Return [X, Y] of the center of cell containing provided text 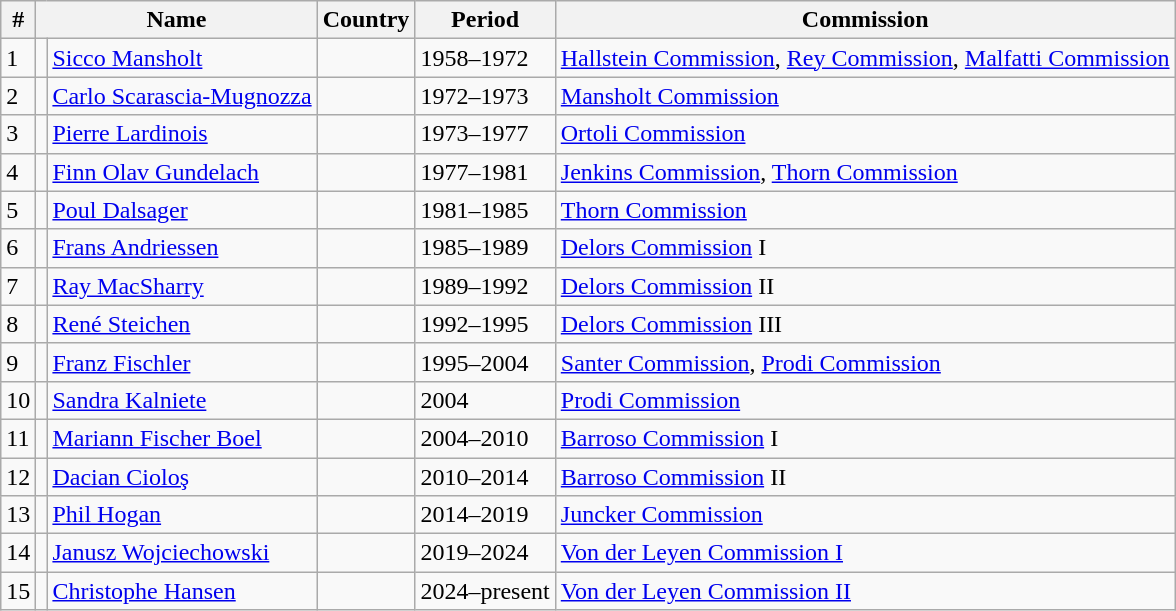
Name [176, 20]
Mariann Fischer Boel [182, 438]
Carlo Scarascia-Mugnozza [182, 96]
Country [366, 20]
2004–2010 [485, 438]
1973–1977 [485, 134]
1 [18, 58]
11 [18, 438]
1981–1985 [485, 210]
Prodi Commission [865, 400]
8 [18, 324]
Hallstein Commission, Rey Commission, Malfatti Commission [865, 58]
5 [18, 210]
Von der Leyen Commission II [865, 591]
14 [18, 553]
2024–present [485, 591]
Commission [865, 20]
René Steichen [182, 324]
1995–2004 [485, 362]
2 [18, 96]
Mansholt Commission [865, 96]
Pierre Lardinois [182, 134]
Jenkins Commission, Thorn Commission [865, 172]
6 [18, 248]
1992–1995 [485, 324]
Dacian Cioloş [182, 477]
Period [485, 20]
Poul Dalsager [182, 210]
Delors Commission III [865, 324]
Von der Leyen Commission I [865, 553]
15 [18, 591]
4 [18, 172]
1985–1989 [485, 248]
13 [18, 515]
Juncker Commission [865, 515]
Christophe Hansen [182, 591]
Finn Olav Gundelach [182, 172]
Barroso Commission I [865, 438]
Franz Fischler [182, 362]
Ortoli Commission [865, 134]
Sicco Mansholt [182, 58]
Ray MacSharry [182, 286]
2004 [485, 400]
2014–2019 [485, 515]
Janusz Wojciechowski [182, 553]
Frans Andriessen [182, 248]
Thorn Commission [865, 210]
3 [18, 134]
12 [18, 477]
1989–1992 [485, 286]
Delors Commission II [865, 286]
10 [18, 400]
7 [18, 286]
2019–2024 [485, 553]
1977–1981 [485, 172]
Phil Hogan [182, 515]
9 [18, 362]
1958–1972 [485, 58]
# [18, 20]
Delors Commission I [865, 248]
2010–2014 [485, 477]
1972–1973 [485, 96]
Sandra Kalniete [182, 400]
Barroso Commission II [865, 477]
Santer Commission, Prodi Commission [865, 362]
